Scan for the cell matching the given text and deliver its (X, Y) coordinate at center. 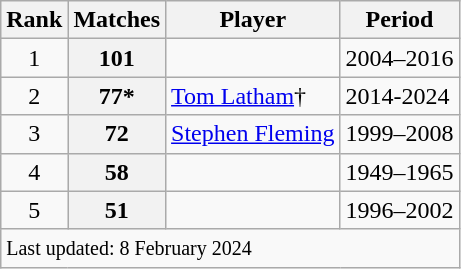
Stephen Fleming (253, 134)
58 (117, 172)
2014-2024 (400, 96)
2004–2016 (400, 58)
51 (117, 210)
5 (34, 210)
2 (34, 96)
Rank (34, 20)
1 (34, 58)
77* (117, 96)
1999–2008 (400, 134)
Last updated: 8 February 2024 (230, 248)
Period (400, 20)
101 (117, 58)
1949–1965 (400, 172)
72 (117, 134)
Tom Latham† (253, 96)
4 (34, 172)
3 (34, 134)
Matches (117, 20)
1996–2002 (400, 210)
Player (253, 20)
